Pinpoint the cell where the given text exists, returning its [x, y] midpoint coordinate. 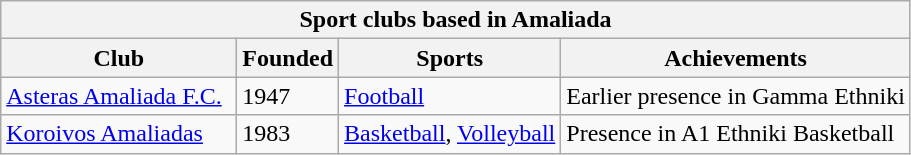
Club [119, 58]
Earlier presence in Gamma Ethniki [736, 96]
1983 [288, 134]
Asteras Amaliada F.C. [119, 96]
Presence in A1 Ethniki Basketball [736, 134]
1947 [288, 96]
Achievements [736, 58]
Basketball, Volleyball [450, 134]
Koroivos Amaliadas [119, 134]
Sports [450, 58]
Football [450, 96]
Founded [288, 58]
Sport clubs based in Amaliada [456, 20]
